Provide the (X, Y) coordinate of the cell's center where the given text is located.  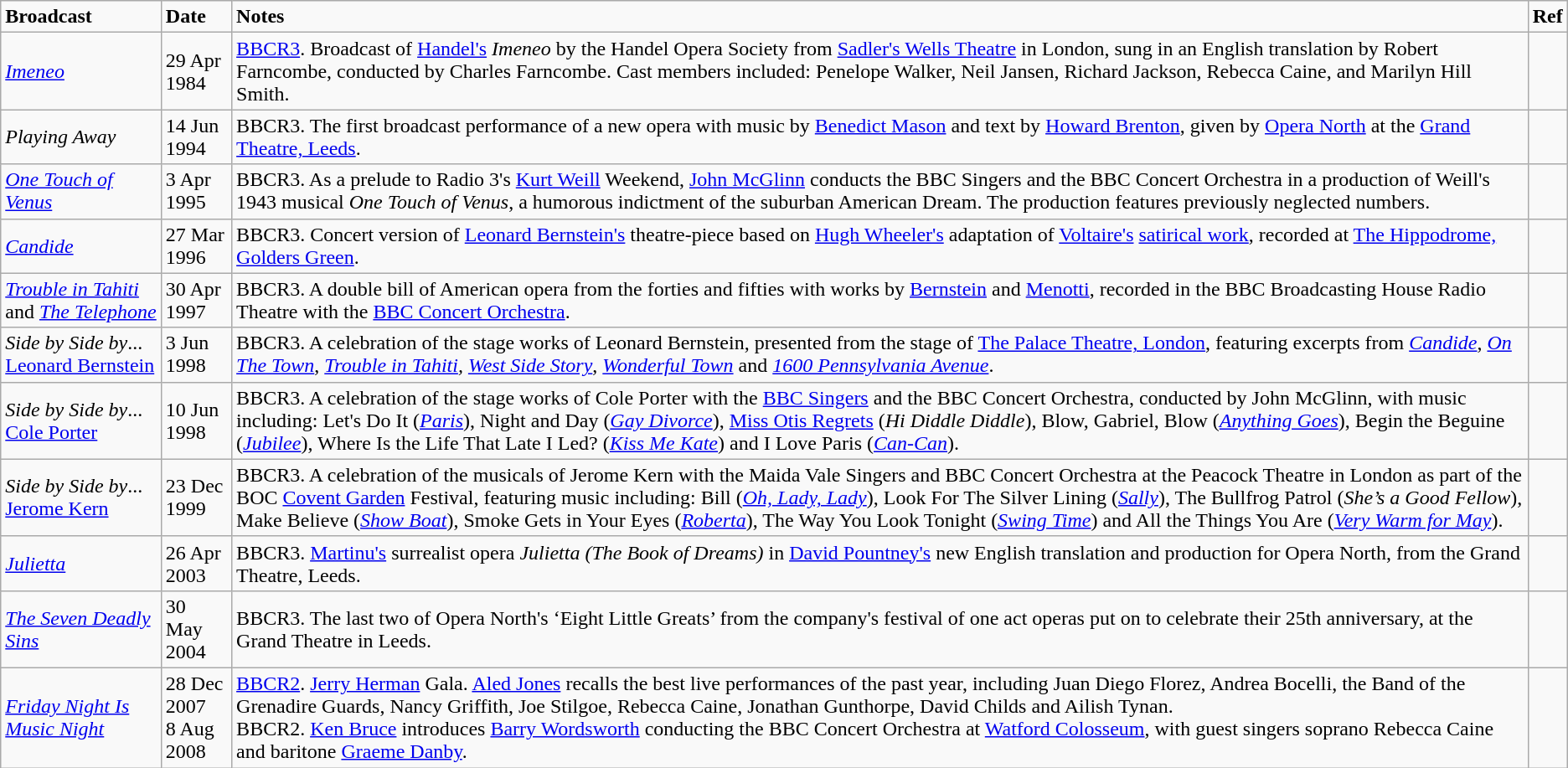
The Seven Deadly Sins (81, 629)
One Touch of Venus (81, 191)
Notes (880, 17)
Side by Side by... Cole Porter (81, 420)
Friday Night Is Music Night (81, 717)
30 Apr 1997 (196, 300)
Side by Side by... Leonard Bernstein (81, 355)
3 Apr 1995 (196, 191)
26 Apr 2003 (196, 563)
Imeneo (81, 71)
28 Dec 20078 Aug 2008 (196, 717)
14 Jun 1994 (196, 137)
Candide (81, 246)
Ref (1548, 17)
Side by Side by... Jerome Kern (81, 497)
27 Mar 1996 (196, 246)
29 Apr 1984 (196, 71)
Julietta (81, 563)
30 May 2004 (196, 629)
Playing Away (81, 137)
3 Jun 1998 (196, 355)
23 Dec 1999 (196, 497)
Date (196, 17)
10 Jun 1998 (196, 420)
Trouble in Tahiti and The Telephone (81, 300)
Broadcast (81, 17)
